Pinpoint the cell where the given text exists, returning its [x, y] midpoint coordinate. 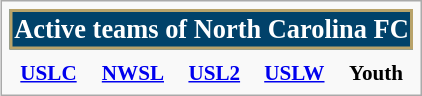
USLC [49, 72]
Youth [376, 72]
USLW [294, 72]
NWSL [132, 72]
USL2 [214, 72]
Active teams of North Carolina FC [212, 29]
